Return (X, Y) of the center of cell containing provided text 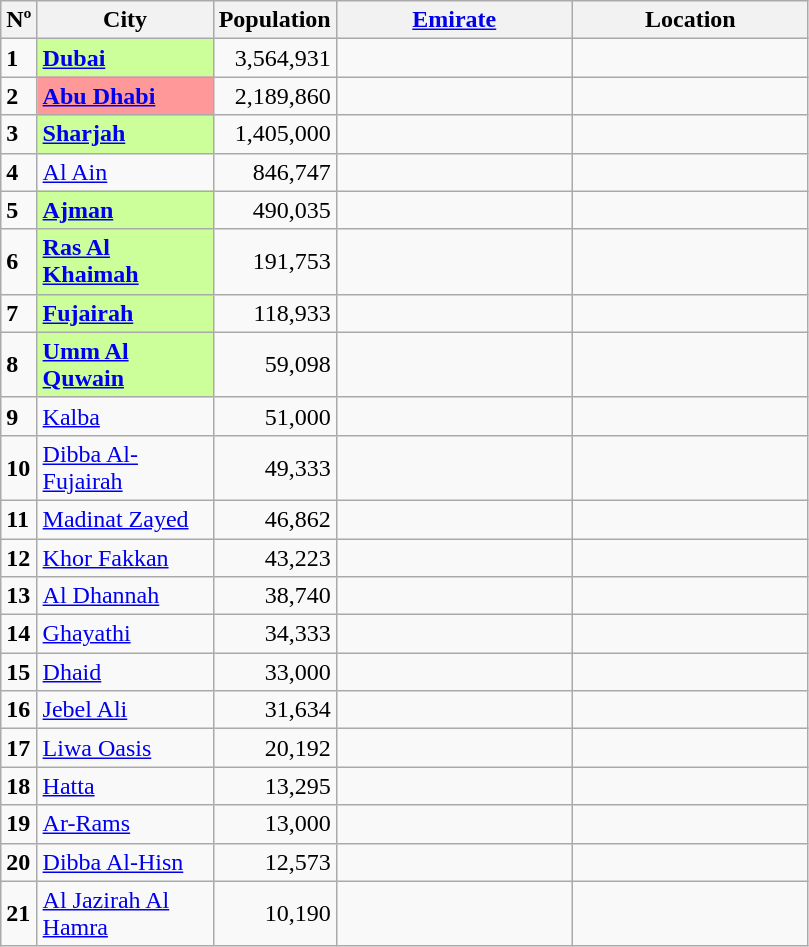
12 (19, 557)
6 (19, 262)
490,035 (274, 210)
18 (19, 786)
51,000 (274, 416)
20 (19, 862)
7 (19, 313)
Ar-Rams (125, 824)
Dibba Al-Fujairah (125, 468)
Dhaid (125, 672)
Population (274, 20)
Sharjah (125, 134)
49,333 (274, 468)
16 (19, 710)
Location (690, 20)
Al Ain (125, 172)
9 (19, 416)
33,000 (274, 672)
8 (19, 364)
Al Dhannah (125, 596)
46,862 (274, 519)
19 (19, 824)
Ras Al Khaimah (125, 262)
Ajman (125, 210)
13,000 (274, 824)
31,634 (274, 710)
17 (19, 748)
Emirate (454, 20)
118,933 (274, 313)
13,295 (274, 786)
10,190 (274, 914)
3,564,931 (274, 58)
20,192 (274, 748)
Fujairah (125, 313)
846,747 (274, 172)
1,405,000 (274, 134)
Dibba Al-Hisn (125, 862)
13 (19, 596)
Ghayathi (125, 634)
4 (19, 172)
5 (19, 210)
21 (19, 914)
Dubai (125, 58)
Khor Fakkan (125, 557)
Umm Al Quwain (125, 364)
10 (19, 468)
2,189,860 (274, 96)
Jebel Ali (125, 710)
34,333 (274, 634)
Al Jazirah Al Hamra (125, 914)
14 (19, 634)
Kalba (125, 416)
Nº (19, 20)
City (125, 20)
43,223 (274, 557)
Liwa Oasis (125, 748)
11 (19, 519)
1 (19, 58)
Hatta (125, 786)
12,573 (274, 862)
15 (19, 672)
Madinat Zayed (125, 519)
3 (19, 134)
191,753 (274, 262)
59,098 (274, 364)
2 (19, 96)
38,740 (274, 596)
Abu Dhabi (125, 96)
